Return [X, Y] of the center of cell containing provided text 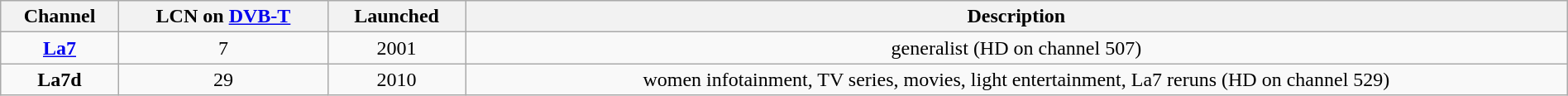
LCN on DVB-T [223, 17]
7 [223, 48]
women infotainment, TV series, movies, light entertainment, La7 reruns (HD on channel 529) [1016, 79]
2010 [397, 79]
generalist (HD on channel 507) [1016, 48]
La7 [60, 48]
Channel [60, 17]
2001 [397, 48]
Launched [397, 17]
Description [1016, 17]
La7d [60, 79]
29 [223, 79]
